Provide the (X, Y) coordinate of the cell's center where the given text is located.  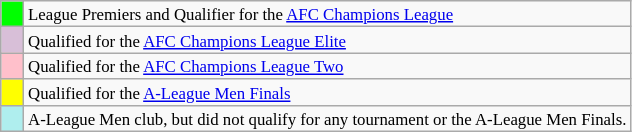
League Premiers and Qualifier for the AFC Champions League (328, 14)
Qualified for the AFC Champions League Elite (328, 40)
Qualified for the AFC Champions League Two (328, 66)
A-League Men club, but did not qualify for any tournament or the A-League Men Finals. (328, 119)
Qualified for the A-League Men Finals (328, 93)
